From the cell containing the given text, extract its center point as (x, y) coordinate. 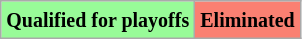
Qualified for playoffs (98, 20)
Eliminated (248, 20)
